Detect which cell encompasses the target text, then output its (X, Y) center coordinate. 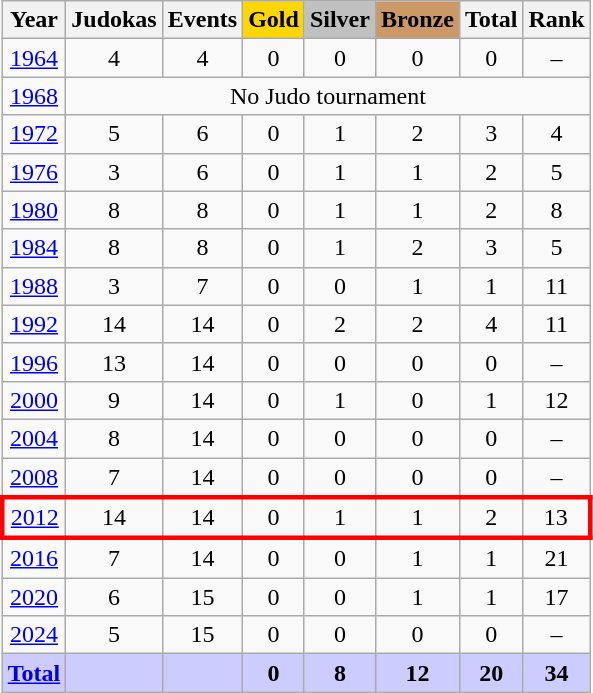
2012 (34, 518)
1964 (34, 58)
Bronze (417, 20)
1996 (34, 362)
2000 (34, 400)
Events (202, 20)
21 (556, 558)
Judokas (114, 20)
Silver (340, 20)
2020 (34, 597)
34 (556, 673)
Rank (556, 20)
2024 (34, 635)
1992 (34, 324)
17 (556, 597)
1976 (34, 172)
Gold (274, 20)
2008 (34, 478)
20 (491, 673)
9 (114, 400)
1980 (34, 210)
1988 (34, 286)
1968 (34, 96)
Year (34, 20)
1972 (34, 134)
2004 (34, 438)
2016 (34, 558)
1984 (34, 248)
No Judo tournament (328, 96)
